Detect which cell encompasses the target text, then output its [X, Y] center coordinate. 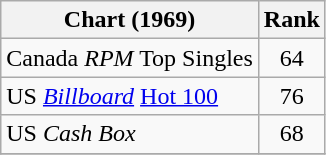
Canada RPM Top Singles [130, 58]
US Billboard Hot 100 [130, 96]
68 [292, 134]
64 [292, 58]
Rank [292, 20]
US Cash Box [130, 134]
76 [292, 96]
Chart (1969) [130, 20]
